For the text-containing cell, return its midpoint in (x, y) coordinate format. 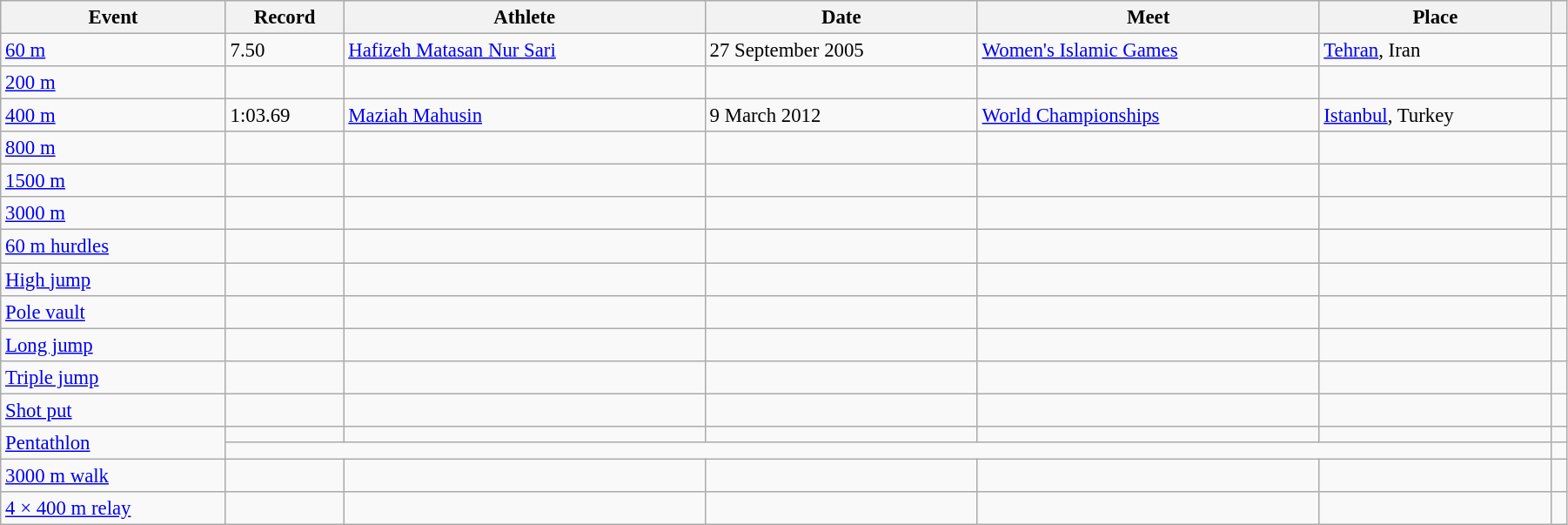
400 m (113, 116)
60 m hurdles (113, 246)
Shot put (113, 410)
3000 m (113, 213)
Date (841, 17)
9 March 2012 (841, 116)
Triple jump (113, 377)
Maziah Mahusin (524, 116)
800 m (113, 148)
4 × 400 m relay (113, 508)
Meet (1149, 17)
World Championships (1149, 116)
60 m (113, 50)
27 September 2005 (841, 50)
3000 m walk (113, 475)
7.50 (285, 50)
Long jump (113, 345)
Athlete (524, 17)
Pole vault (113, 312)
1500 m (113, 181)
Tehran, Iran (1436, 50)
Hafizeh Matasan Nur Sari (524, 50)
1:03.69 (285, 116)
Istanbul, Turkey (1436, 116)
Place (1436, 17)
Women's Islamic Games (1149, 50)
200 m (113, 83)
Event (113, 17)
Record (285, 17)
Pentathlon (113, 443)
High jump (113, 279)
